Identify which cell holds the provided text, then report its (X, Y) central coordinate. 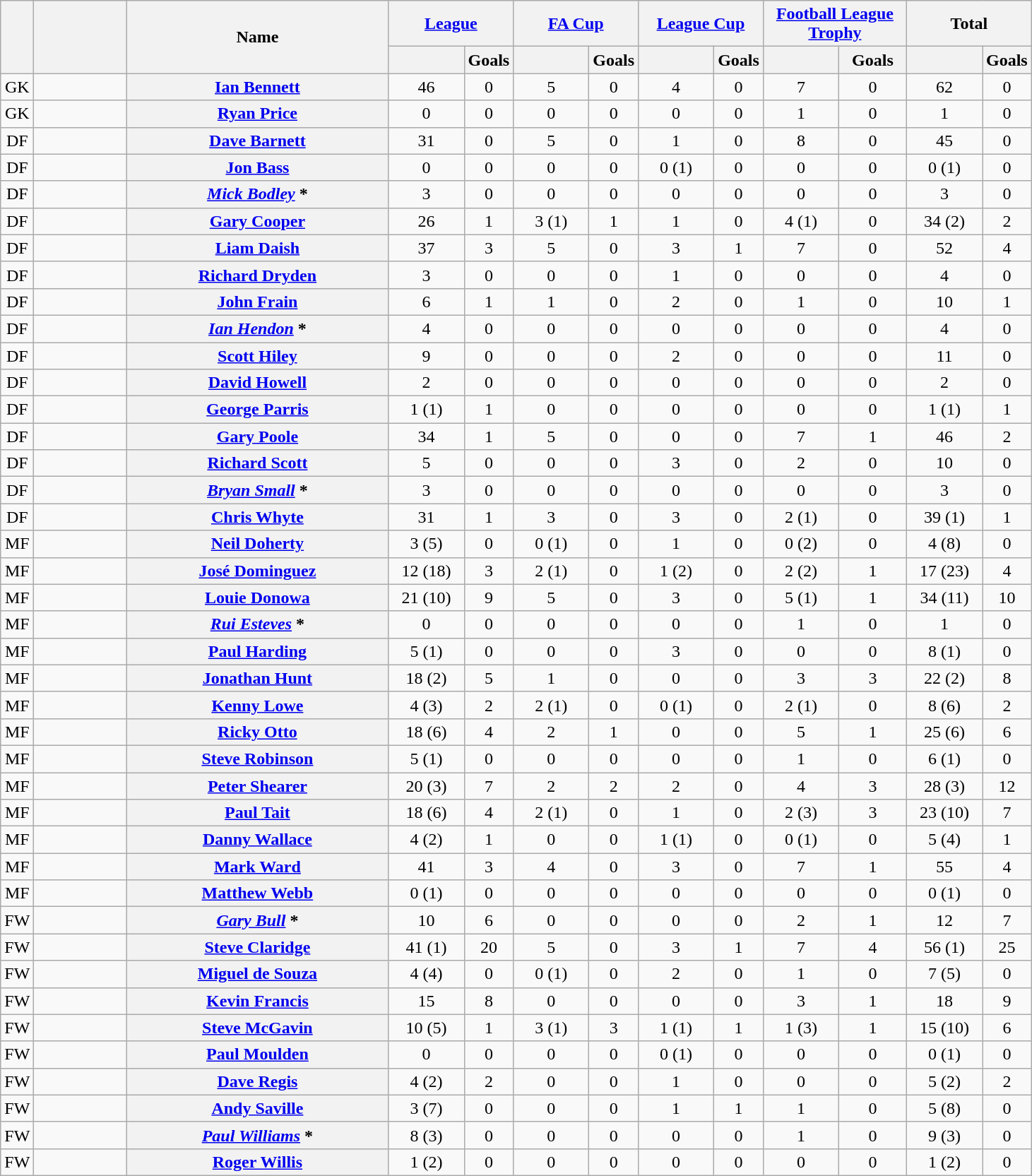
Gary Poole (257, 436)
Danny Wallace (257, 840)
4 (3) (427, 705)
Paul Williams * (257, 1135)
David Howell (257, 383)
10 (5) (427, 1028)
Matthew Webb (257, 893)
Mark Ward (257, 867)
Mick Bodley * (257, 194)
José Dominguez (257, 571)
15 (10) (944, 1028)
3 (7) (427, 1108)
3 (5) (427, 544)
Kevin Francis (257, 1001)
9 (3) (944, 1135)
2 (2) (801, 571)
Neil Doherty (257, 544)
25 (1007, 947)
20 (489, 947)
23 (10) (944, 813)
FA Cup (576, 24)
Ricky Otto (257, 732)
0 (2) (801, 544)
Richard Scott (257, 463)
22 (2) (944, 678)
Steve Claridge (257, 947)
Ian Hendon * (257, 328)
4 (8) (944, 544)
25 (6) (944, 732)
62 (944, 87)
52 (944, 248)
5 (8) (944, 1108)
21 (10) (427, 598)
Gary Cooper (257, 221)
Steve Robinson (257, 759)
12 (18) (427, 571)
1 (3) (801, 1028)
Jon Bass (257, 167)
4 (1) (801, 221)
55 (944, 867)
Roger Willis (257, 1162)
Football League Trophy (835, 24)
Ryan Price (257, 114)
League (451, 24)
Paul Moulden (257, 1055)
Total (969, 24)
8 (3) (427, 1135)
Miguel de Souza (257, 974)
5 (4) (944, 840)
Gary Bull * (257, 920)
18 (944, 1001)
League Cup (701, 24)
6 (1) (944, 759)
Louie Donowa (257, 598)
Andy Saville (257, 1108)
Kenny Lowe (257, 705)
Liam Daish (257, 248)
5 (2) (944, 1081)
11 (944, 355)
Paul Harding (257, 651)
45 (944, 141)
41 (427, 867)
41 (1) (427, 947)
28 (3) (944, 786)
8 (6) (944, 705)
Rui Esteves * (257, 624)
37 (427, 248)
4 (4) (427, 974)
Dave Regis (257, 1081)
15 (427, 1001)
34 (2) (944, 221)
George Parris (257, 410)
7 (5) (944, 974)
17 (23) (944, 571)
Bryan Small * (257, 490)
Ian Bennett (257, 87)
Jonathan Hunt (257, 678)
34 (427, 436)
8 (1) (944, 651)
Richard Dryden (257, 275)
34 (11) (944, 598)
Peter Shearer (257, 786)
39 (1) (944, 517)
Name (257, 37)
56 (1) (944, 947)
18 (2) (427, 678)
26 (427, 221)
Steve McGavin (257, 1028)
Chris Whyte (257, 517)
Paul Tait (257, 813)
2 (3) (801, 813)
Scott Hiley (257, 355)
John Frain (257, 302)
20 (3) (427, 786)
Dave Barnett (257, 141)
